Output the [X, Y] coordinate of the center of the cell containing the given text.  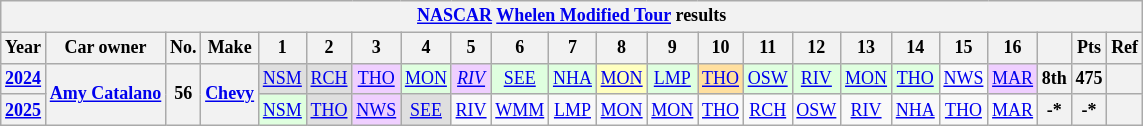
6 [520, 48]
No. [184, 48]
9 [672, 48]
13 [866, 48]
NASCAR Whelen Modified Tour results [572, 16]
Pts [1089, 48]
Year [24, 48]
3 [376, 48]
16 [1013, 48]
Make [230, 48]
11 [768, 48]
5 [471, 48]
10 [721, 48]
Ref [1125, 48]
Chevy [230, 94]
475 [1089, 78]
2 [329, 48]
15 [964, 48]
56 [184, 94]
Car owner [105, 48]
14 [915, 48]
4 [426, 48]
Amy Catalano [105, 94]
2025 [24, 110]
1 [282, 48]
WMM [520, 110]
8th [1054, 78]
12 [816, 48]
2024 [24, 78]
8 [622, 48]
7 [573, 48]
